Locate the cell with the specified text and output its (X, Y) center coordinate. 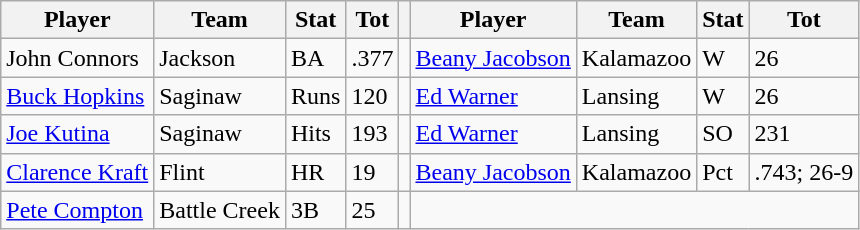
Jackson (220, 58)
19 (372, 172)
BA (315, 58)
Pete Compton (78, 210)
Joe Kutina (78, 134)
3B (315, 210)
Battle Creek (220, 210)
Clarence Kraft (78, 172)
25 (372, 210)
Hits (315, 134)
HR (315, 172)
Buck Hopkins (78, 96)
Flint (220, 172)
120 (372, 96)
.377 (372, 58)
.743; 26-9 (804, 172)
SO (723, 134)
Runs (315, 96)
John Connors (78, 58)
231 (804, 134)
193 (372, 134)
Pct (723, 172)
